Detect which cell encompasses the target text, then output its (x, y) center coordinate. 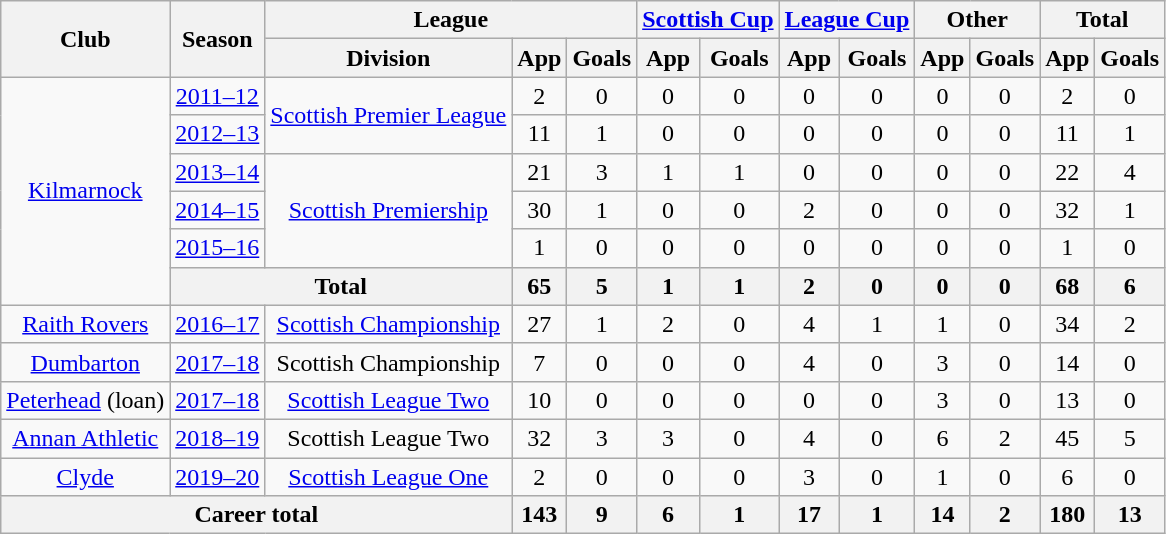
2014–15 (218, 210)
Annan Athletic (86, 438)
League (451, 20)
2016–17 (218, 324)
Peterhead (loan) (86, 400)
2012–13 (218, 134)
Clyde (86, 477)
Season (218, 39)
34 (1068, 324)
10 (540, 400)
Scottish Premiership (388, 210)
Career total (256, 515)
Scottish Premier League (388, 115)
17 (809, 515)
2011–12 (218, 96)
Raith Rovers (86, 324)
65 (540, 286)
Division (388, 58)
Scottish League One (388, 477)
9 (602, 515)
2013–14 (218, 172)
7 (540, 362)
45 (1068, 438)
Dumbarton (86, 362)
League Cup (847, 20)
68 (1068, 286)
2018–19 (218, 438)
180 (1068, 515)
2019–20 (218, 477)
22 (1068, 172)
Kilmarnock (86, 191)
Other (978, 20)
Club (86, 39)
2015–16 (218, 248)
Scottish Cup (708, 20)
143 (540, 515)
30 (540, 210)
21 (540, 172)
27 (540, 324)
